Provide the (X, Y) coordinate of the cell's center where the given text is located.  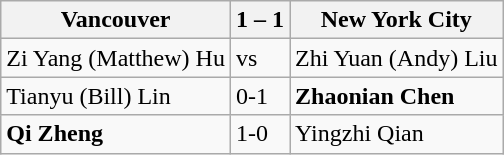
Zhaonian Chen (396, 96)
Zi Yang (Matthew) Hu (116, 58)
New York City (396, 20)
Qi Zheng (116, 134)
Vancouver (116, 20)
0-1 (260, 96)
Yingzhi Qian (396, 134)
Zhi Yuan (Andy) Liu (396, 58)
vs (260, 58)
1-0 (260, 134)
Tianyu (Bill) Lin (116, 96)
1 – 1 (260, 20)
